Extract the (x, y) coordinate from the center of the cell holding the provided text.  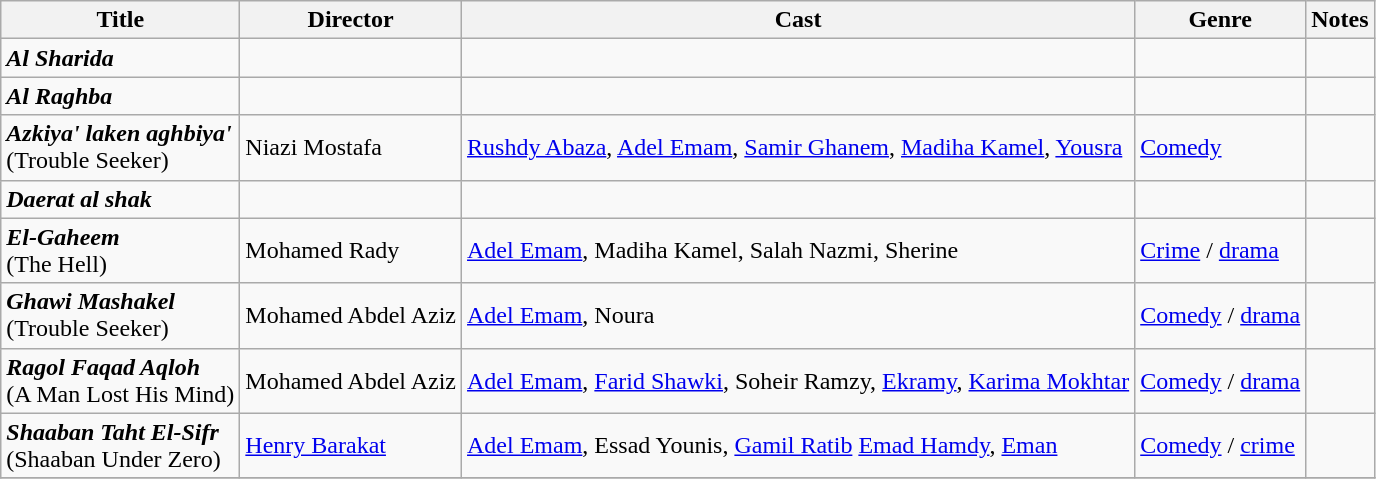
Adel Emam, Madiha Kamel, Salah Nazmi, Sherine (798, 250)
Niazi Mostafa (351, 148)
Genre (1220, 20)
Azkiya' laken aghbiya' (Trouble Seeker) (120, 148)
Al Raghba (120, 96)
Shaaban Taht El-Sifr(Shaaban Under Zero) (120, 446)
Ghawi Mashakel(Trouble Seeker) (120, 316)
El-Gaheem(The Hell) (120, 250)
Mohamed Rady (351, 250)
Adel Emam, Farid Shawki, Soheir Ramzy, Ekramy, Karima Mokhtar (798, 380)
Notes (1340, 20)
Henry Barakat (351, 446)
Rushdy Abaza, Adel Emam, Samir Ghanem, Madiha Kamel, Yousra (798, 148)
Cast (798, 20)
Adel Emam, Noura (798, 316)
Comedy / crime (1220, 446)
Crime / drama (1220, 250)
Director (351, 20)
Comedy (1220, 148)
Title (120, 20)
Al Sharida (120, 58)
Ragol Faqad Aqloh(A Man Lost His Mind) (120, 380)
Daerat al shak (120, 199)
Adel Emam, Essad Younis, Gamil Ratib Emad Hamdy, Eman (798, 446)
